Output the (x, y) coordinate of the center of the cell containing the given text.  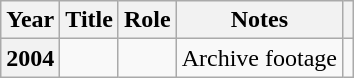
Notes (259, 20)
2004 (30, 58)
Role (147, 20)
Archive footage (259, 58)
Year (30, 20)
Title (90, 20)
